Scan for the cell matching the given text and deliver its (X, Y) coordinate at center. 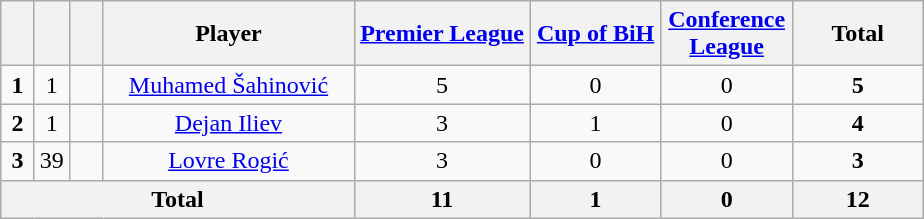
39 (52, 161)
12 (858, 199)
Lovre Rogić (228, 161)
Dejan Iliev (228, 123)
11 (442, 199)
Conference League (726, 34)
Muhamed Šahinović (228, 85)
Player (228, 34)
4 (858, 123)
Cup of BiH (596, 34)
2 (18, 123)
Premier League (442, 34)
